Scan for the cell matching the given text and deliver its [X, Y] coordinate at center. 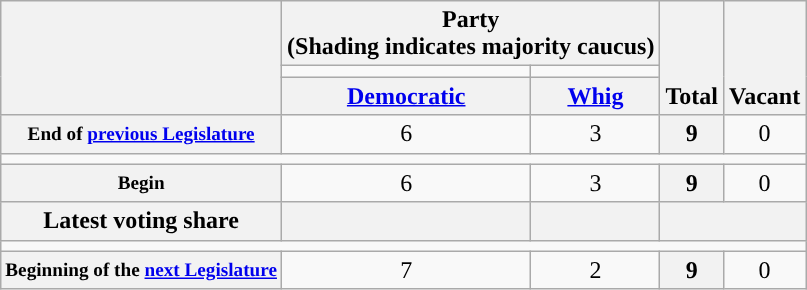
Begin [142, 183]
Vacant [764, 58]
End of previous Legislature [142, 134]
Latest voting share [142, 221]
Beginning of the next Legislature [142, 270]
7 [406, 270]
Party (Shading indicates majority caucus) [471, 34]
Whig [596, 96]
2 [596, 270]
Democratic [406, 96]
Total [692, 58]
